Determine the [x, y] coordinate at the center of the cell enclosing the given text.  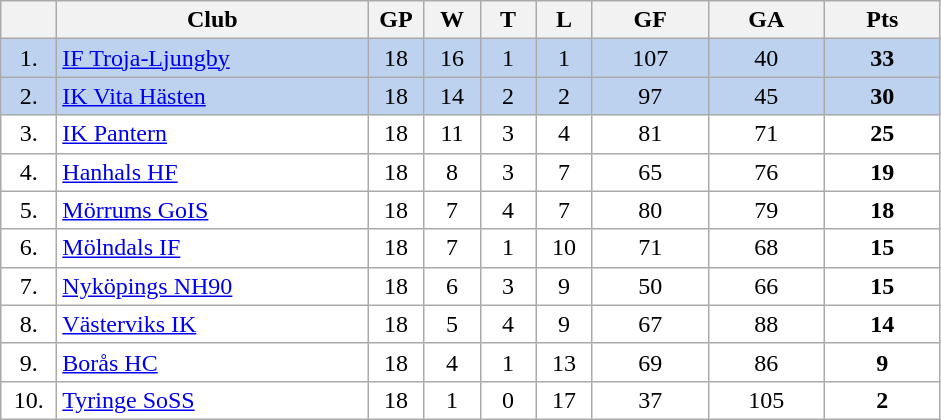
Tyringe SoSS [212, 400]
68 [766, 248]
25 [882, 134]
Borås HC [212, 362]
81 [650, 134]
10. [29, 400]
GP [396, 20]
Hanhals HF [212, 172]
IF Troja-Ljungby [212, 58]
33 [882, 58]
88 [766, 324]
67 [650, 324]
IK Pantern [212, 134]
5 [452, 324]
65 [650, 172]
50 [650, 286]
10 [564, 248]
W [452, 20]
97 [650, 96]
19 [882, 172]
Västerviks IK [212, 324]
86 [766, 362]
69 [650, 362]
11 [452, 134]
1. [29, 58]
105 [766, 400]
6 [452, 286]
2. [29, 96]
8. [29, 324]
L [564, 20]
6. [29, 248]
9. [29, 362]
8 [452, 172]
5. [29, 210]
80 [650, 210]
30 [882, 96]
Pts [882, 20]
76 [766, 172]
4. [29, 172]
66 [766, 286]
IK Vita Hästen [212, 96]
45 [766, 96]
16 [452, 58]
13 [564, 362]
40 [766, 58]
Nyköpings NH90 [212, 286]
107 [650, 58]
Mölndals IF [212, 248]
T [508, 20]
79 [766, 210]
17 [564, 400]
Mörrums GoIS [212, 210]
Club [212, 20]
GA [766, 20]
GF [650, 20]
7. [29, 286]
37 [650, 400]
3. [29, 134]
0 [508, 400]
